Return [X, Y] of the center of cell containing provided text 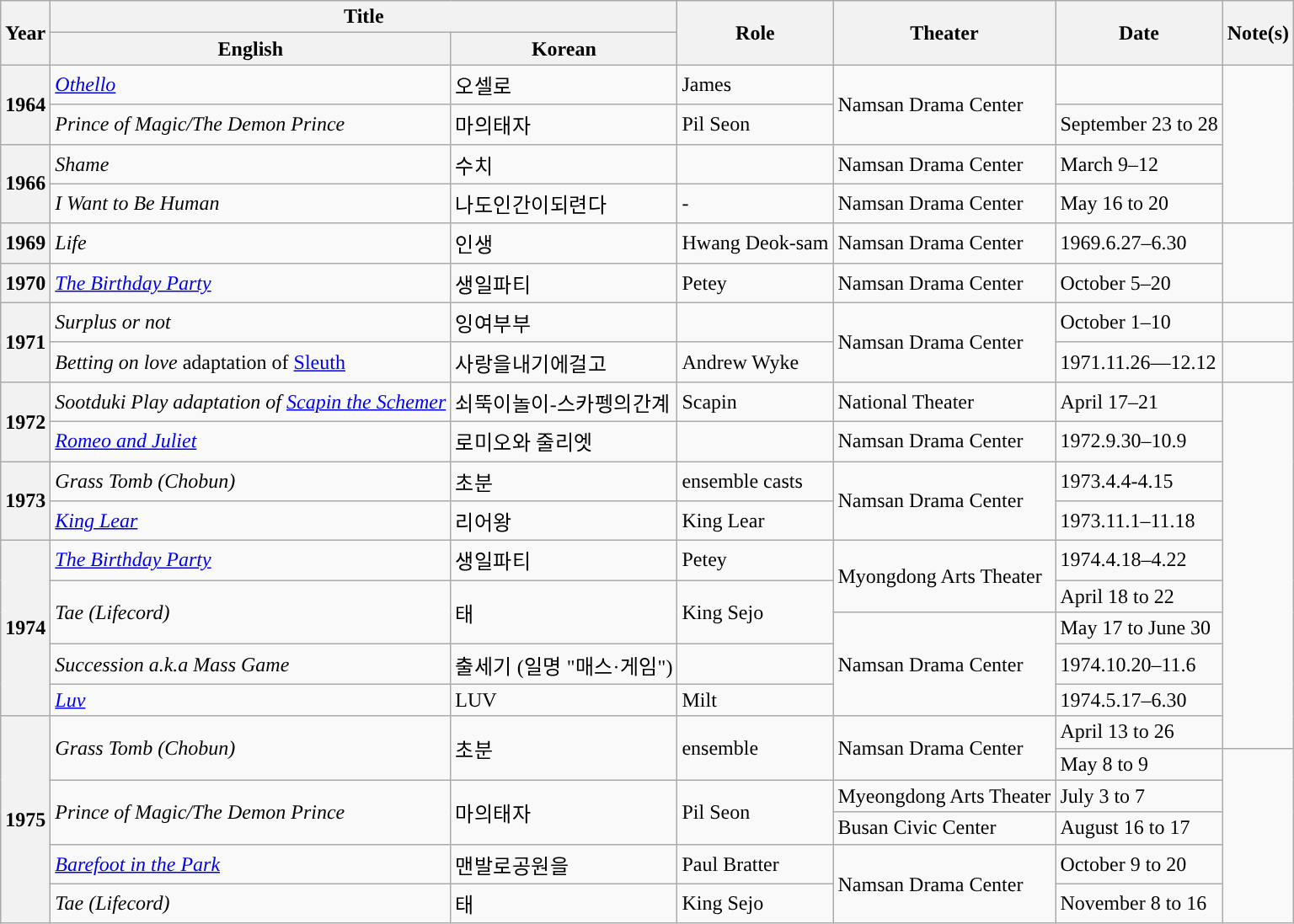
Life [251, 243]
오셀로 [564, 84]
수치 [564, 163]
October 5–20 [1139, 283]
I Want to Be Human [251, 204]
1966 [25, 184]
Role [755, 33]
1964 [25, 104]
May 8 to 9 [1139, 764]
쇠뚝이놀이-스카펭의간계 [564, 401]
Milt [755, 700]
Year [25, 33]
1973.11.1–11.18 [1139, 521]
April 18 to 22 [1139, 596]
October 1–10 [1139, 322]
1974.4.18–4.22 [1139, 561]
ensemble [755, 748]
1969 [25, 243]
Myeongdong Arts Theater [944, 796]
Myongdong Arts Theater [944, 576]
English [251, 49]
Theater [944, 33]
Korean [564, 49]
1972.9.30–10.9 [1139, 441]
1973 [25, 501]
1974.10.20–11.6 [1139, 664]
리어왕 [564, 521]
Sootduki Play adaptation of Scapin the Schemer [251, 401]
1972 [25, 421]
Date [1139, 33]
사랑을내기에걸고 [564, 362]
September 23 to 28 [1139, 125]
1974 [25, 628]
LUV [564, 700]
Title [364, 17]
Note(s) [1258, 33]
November 8 to 16 [1139, 903]
Romeo and Juliet [251, 441]
맨발로공원을 [564, 864]
October 9 to 20 [1139, 864]
Betting on love adaptation of Sleuth [251, 362]
1969.6.27–6.30 [1139, 243]
Paul Bratter [755, 864]
Andrew Wyke [755, 362]
Othello [251, 84]
Shame [251, 163]
출세기 (일명 "매스·게임") [564, 664]
Surplus or not [251, 322]
Busan Civic Center [944, 828]
April 17–21 [1139, 401]
James [755, 84]
1970 [25, 283]
April 13 to 26 [1139, 732]
Hwang Deok-sam [755, 243]
1975 [25, 820]
March 9–12 [1139, 163]
August 16 to 17 [1139, 828]
July 3 to 7 [1139, 796]
May 16 to 20 [1139, 204]
나도인간이되련다 [564, 204]
Luv [251, 700]
Succession a.k.a Mass Game [251, 664]
National Theater [944, 401]
1974.5.17–6.30 [1139, 700]
- [755, 204]
May 17 to June 30 [1139, 628]
Barefoot in the Park [251, 864]
1971.11.26—12.12 [1139, 362]
인생 [564, 243]
1971 [25, 342]
잉여부부 [564, 322]
Scapin [755, 401]
ensemble casts [755, 482]
1973.4.4-4.15 [1139, 482]
로미오와 줄리엣 [564, 441]
